Determine the (X, Y) coordinate at the center of the cell enclosing the given text.  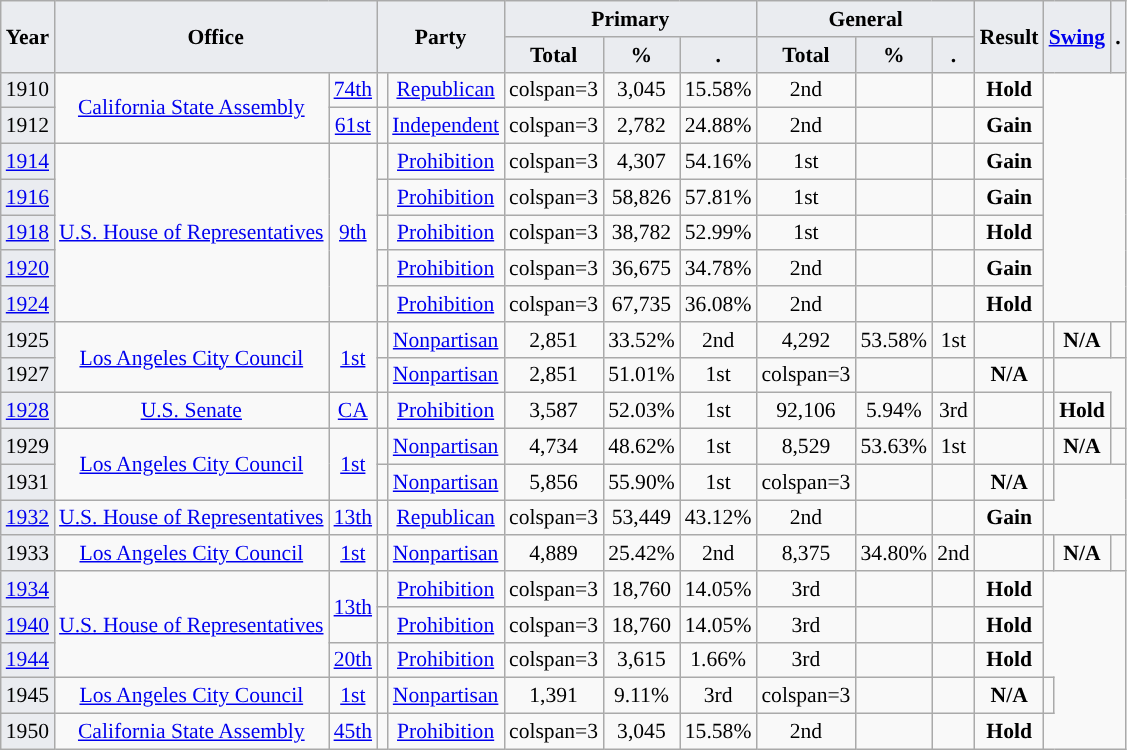
4,734 (554, 447)
58,826 (642, 197)
52.99% (718, 233)
67,735 (642, 304)
34.80% (894, 554)
1920 (28, 269)
Result (1010, 36)
57.81% (718, 197)
1924 (28, 304)
36.08% (718, 304)
1910 (28, 90)
1944 (28, 660)
9th (354, 233)
5.94% (894, 411)
43.12% (718, 518)
45th (354, 732)
33.52% (642, 340)
CA (354, 411)
1928 (28, 411)
48.62% (642, 447)
1918 (28, 233)
1.66% (718, 660)
4,292 (806, 340)
55.90% (642, 482)
24.88% (718, 126)
1934 (28, 589)
General (865, 19)
Swing (1078, 36)
1927 (28, 375)
Party (440, 36)
U.S. Senate (192, 411)
34.78% (718, 269)
53.63% (894, 447)
1940 (28, 625)
53.58% (894, 340)
9.11% (642, 696)
1933 (28, 554)
Independent (446, 126)
74th (354, 90)
92,106 (806, 411)
2,782 (642, 126)
1,391 (554, 696)
36,675 (642, 269)
8,375 (806, 554)
4,889 (554, 554)
54.16% (718, 162)
Primary (630, 19)
1925 (28, 340)
1912 (28, 126)
1929 (28, 447)
3,615 (642, 660)
5,856 (554, 482)
61st (354, 126)
Office (216, 36)
25.42% (642, 554)
3,587 (554, 411)
53,449 (642, 518)
1932 (28, 518)
38,782 (642, 233)
1931 (28, 482)
1945 (28, 696)
51.01% (642, 375)
1914 (28, 162)
1916 (28, 197)
Year (28, 36)
4,307 (642, 162)
1950 (28, 732)
52.03% (642, 411)
8,529 (806, 447)
20th (354, 660)
